From the cell containing the given text, extract its center point as (x, y) coordinate. 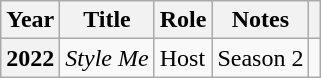
Style Me (107, 58)
Notes (260, 20)
Year (30, 20)
Host (183, 58)
Role (183, 20)
2022 (30, 58)
Season 2 (260, 58)
Title (107, 20)
